Scan for the cell matching the given text and deliver its (X, Y) coordinate at center. 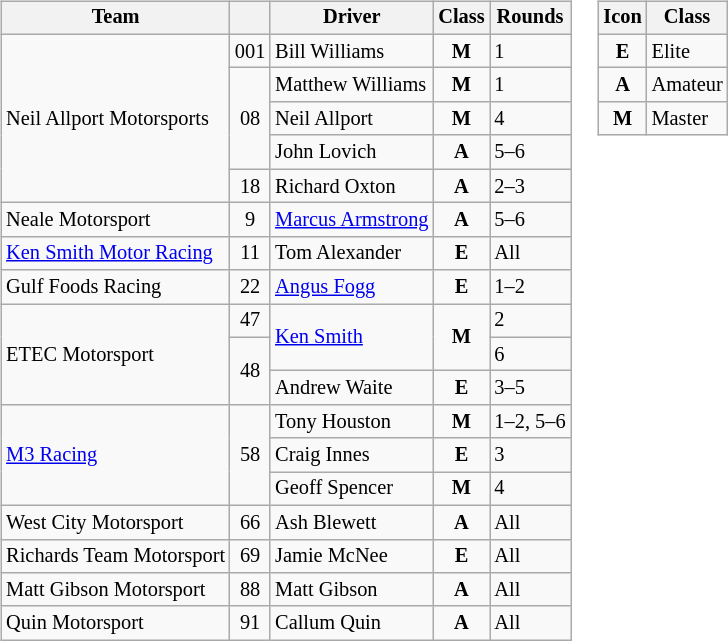
Ken Smith (352, 338)
66 (250, 522)
Team (116, 18)
48 (250, 370)
3–5 (530, 388)
Geoff Spencer (352, 489)
Craig Innes (352, 455)
Neale Motorsport (116, 220)
Richards Team Motorsport (116, 556)
1–2, 5–6 (530, 422)
22 (250, 287)
Tony Houston (352, 422)
6 (530, 354)
11 (250, 253)
Matt Gibson (352, 590)
2 (530, 321)
John Lovich (352, 152)
Bill Williams (352, 51)
Tom Alexander (352, 253)
Driver (352, 18)
08 (250, 118)
Neil Allport (352, 119)
Ken Smith Motor Racing (116, 253)
91 (250, 623)
Gulf Foods Racing (116, 287)
Angus Fogg (352, 287)
69 (250, 556)
Matt Gibson Motorsport (116, 590)
Callum Quin (352, 623)
1–2 (530, 287)
Andrew Waite (352, 388)
Ash Blewett (352, 522)
Rounds (530, 18)
Marcus Armstrong (352, 220)
Elite (688, 51)
88 (250, 590)
58 (250, 456)
9 (250, 220)
001 (250, 51)
2–3 (530, 186)
Quin Motorsport (116, 623)
Neil Allport Motorsports (116, 118)
Amateur (688, 85)
3 (530, 455)
Matthew Williams (352, 85)
18 (250, 186)
Master (688, 119)
Jamie McNee (352, 556)
ETEC Motorsport (116, 354)
Richard Oxton (352, 186)
Icon (622, 18)
M3 Racing (116, 456)
47 (250, 321)
West City Motorsport (116, 522)
